Detect which cell encompasses the target text, then output its (X, Y) center coordinate. 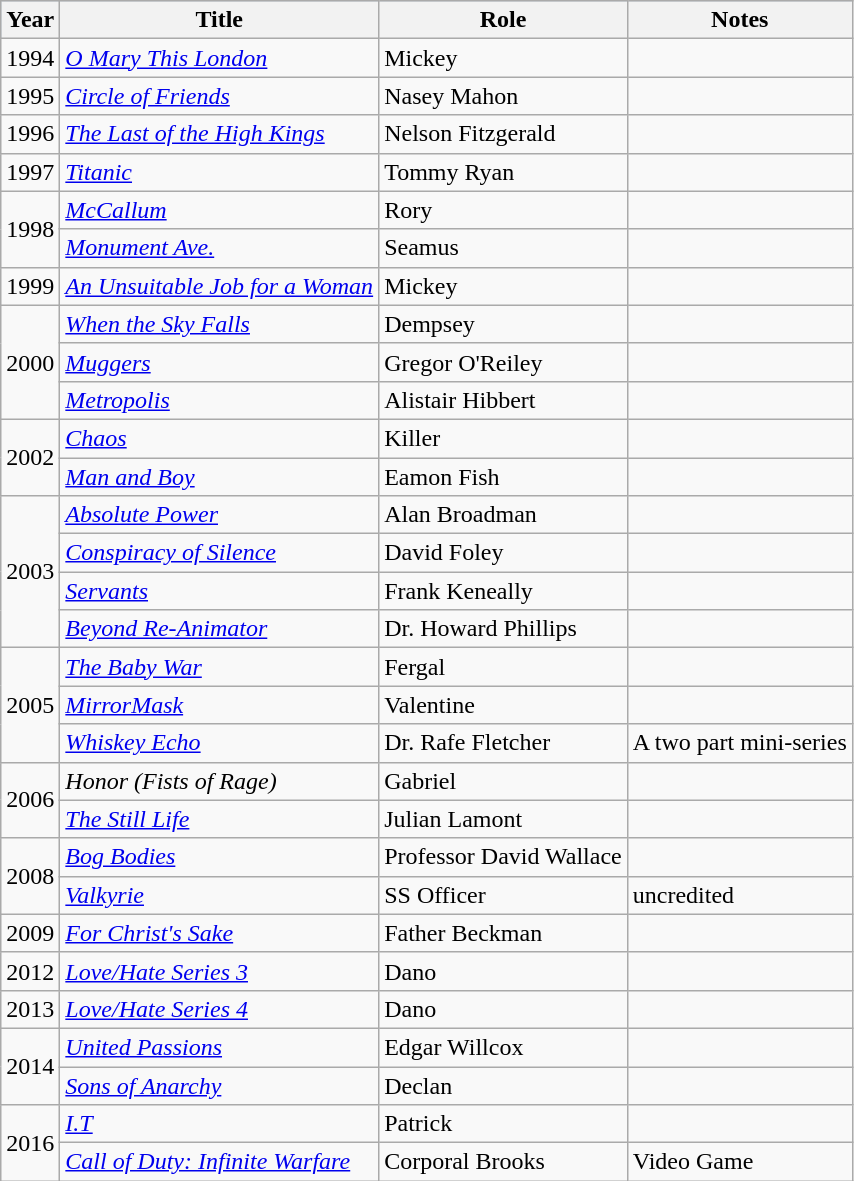
1997 (30, 172)
2016 (30, 1143)
Metropolis (220, 400)
Nasey Mahon (504, 96)
Dr. Howard Phillips (504, 629)
The Baby War (220, 667)
1996 (30, 134)
Corporal Brooks (504, 1162)
Father Beckman (504, 933)
David Foley (504, 553)
The Last of the High Kings (220, 134)
Absolute Power (220, 515)
2009 (30, 933)
Gabriel (504, 781)
Patrick (504, 1124)
Monument Ave. (220, 248)
Whiskey Echo (220, 743)
Julian Lamont (504, 819)
1998 (30, 229)
2013 (30, 1009)
2005 (30, 705)
Honor (Fists of Rage) (220, 781)
I.T (220, 1124)
A two part mini-series (740, 743)
1999 (30, 286)
Rory (504, 210)
Dr. Rafe Fletcher (504, 743)
2000 (30, 362)
Eamon Fish (504, 477)
Fergal (504, 667)
Circle of Friends (220, 96)
United Passions (220, 1047)
Role (504, 20)
SS Officer (504, 895)
Sons of Anarchy (220, 1085)
Muggers (220, 362)
Professor David Wallace (504, 857)
An Unsuitable Job for a Woman (220, 286)
2012 (30, 971)
Love/Hate Series 4 (220, 1009)
Year (30, 20)
1994 (30, 58)
Conspiracy of Silence (220, 553)
Tommy Ryan (504, 172)
Alistair Hibbert (504, 400)
1995 (30, 96)
Title (220, 20)
2002 (30, 457)
For Christ's Sake (220, 933)
Beyond Re-Animator (220, 629)
Love/Hate Series 3 (220, 971)
Edgar Willcox (504, 1047)
Declan (504, 1085)
2014 (30, 1066)
Valentine (504, 705)
O Mary This London (220, 58)
Titanic (220, 172)
When the Sky Falls (220, 324)
Valkyrie (220, 895)
Servants (220, 591)
Chaos (220, 438)
2008 (30, 876)
Call of Duty: Infinite Warfare (220, 1162)
Man and Boy (220, 477)
uncredited (740, 895)
Killer (504, 438)
Seamus (504, 248)
Alan Broadman (504, 515)
Dempsey (504, 324)
2006 (30, 800)
Bog Bodies (220, 857)
Frank Keneally (504, 591)
Video Game (740, 1162)
The Still Life (220, 819)
Notes (740, 20)
2003 (30, 572)
Gregor O'Reiley (504, 362)
Nelson Fitzgerald (504, 134)
MirrorMask (220, 705)
McCallum (220, 210)
